Pinpoint the cell where the given text exists, returning its (x, y) midpoint coordinate. 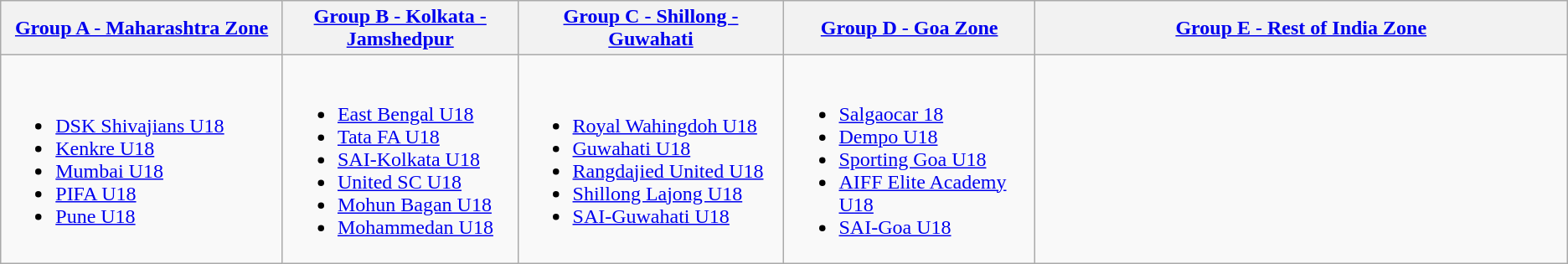
Salgaocar 18Dempo U18Sporting Goa U18AIFF Elite Academy U18SAI-Goa U18 (910, 159)
Royal Wahingdoh U18Guwahati U18Rangdajied United U18Shillong Lajong U18SAI-Guwahati U18 (651, 159)
Group A - Maharashtra Zone (142, 28)
Group E - Rest of India Zone (1301, 28)
DSK Shivajians U18Kenkre U18Mumbai U18PIFA U18Pune U18 (142, 159)
Group C - Shillong - Guwahati (651, 28)
Group D - Goa Zone (910, 28)
Group B - Kolkata - Jamshedpur (400, 28)
East Bengal U18Tata FA U18SAI-Kolkata U18United SC U18Mohun Bagan U18Mohammedan U18 (400, 159)
